Provide the [X, Y] coordinate of the cell's center where the given text is located.  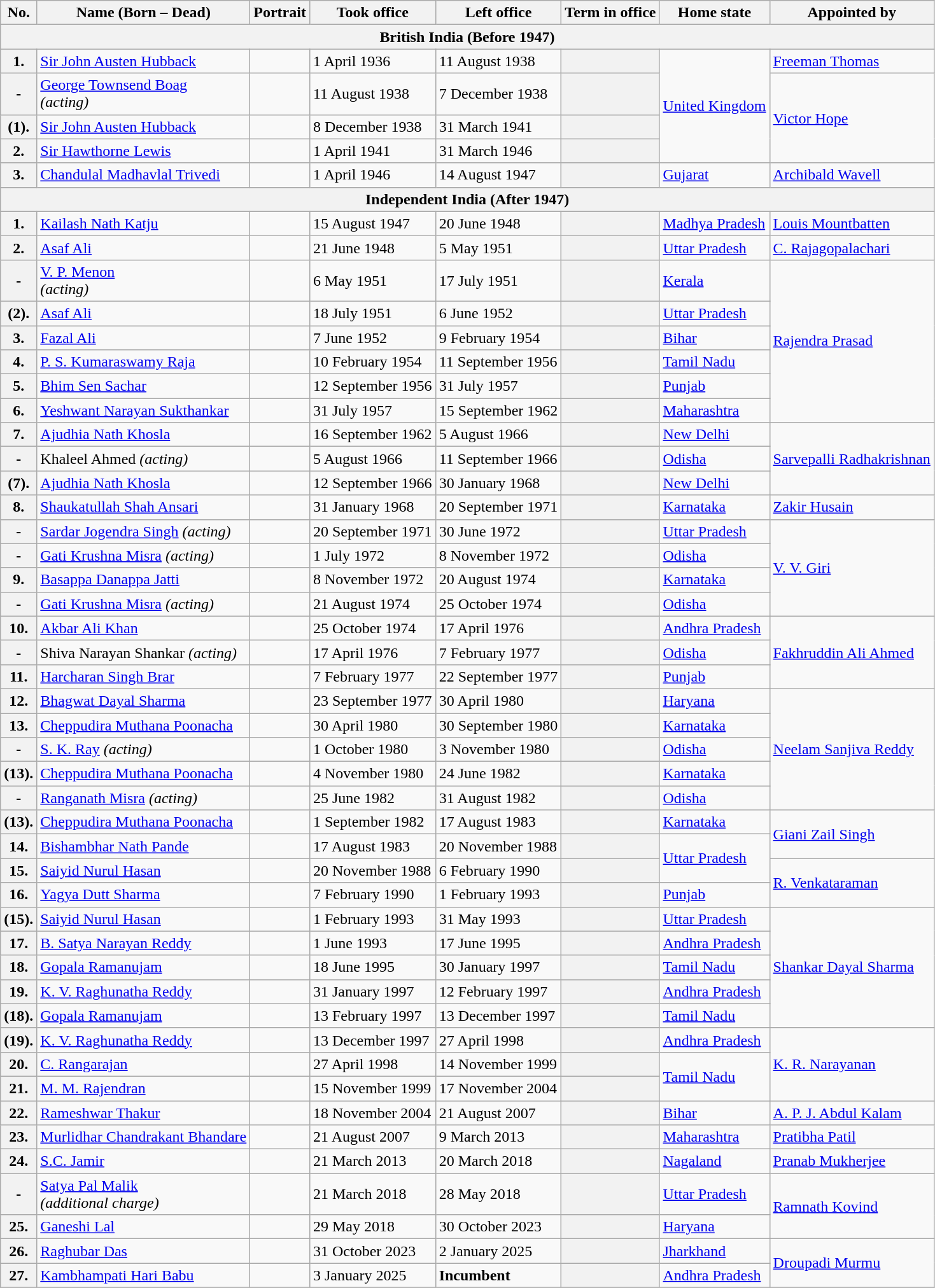
P. S. Kumaraswamy Raja [144, 362]
S. K. Ray (acting) [144, 750]
31 October 2023 [372, 1251]
1 April 1946 [372, 175]
1 April 1941 [372, 151]
20 August 1974 [498, 580]
7. [19, 435]
20 June 1948 [498, 223]
Ranganath Misra (acting) [144, 798]
31 August 1982 [498, 798]
8 December 1938 [372, 127]
14 August 1947 [498, 175]
21 June 1948 [372, 248]
1 April 1936 [372, 61]
30 June 1972 [498, 531]
23. [19, 1137]
(7). [19, 483]
Neelam Sanjiva Reddy [852, 749]
(1). [19, 127]
Freeman Thomas [852, 61]
31 March 1941 [498, 127]
17. [19, 943]
Khaleel Ahmed (acting) [144, 459]
30 January 1997 [498, 967]
V. P. Menon (acting) [144, 280]
5. [19, 386]
Kailash Nath Katju [144, 223]
18. [19, 967]
15 November 1999 [372, 1088]
Kerala [714, 280]
Bhagwat Dayal Sharma [144, 701]
11 September 1956 [498, 362]
21 March 2018 [372, 1194]
30 September 1980 [498, 725]
24 June 1982 [498, 774]
Rameshwar Thakur [144, 1113]
Archibald Wavell [852, 175]
Chandulal Madhavlal Trivedi [144, 175]
Giani Zail Singh [852, 834]
(2). [19, 313]
22. [19, 1113]
17 June 1995 [498, 943]
15 September 1962 [498, 410]
21 August 1974 [372, 604]
United Kingdom [714, 106]
4 November 1980 [372, 774]
A. P. J. Abdul Kalam [852, 1113]
15 August 1947 [372, 223]
(15). [19, 919]
Nagaland [714, 1161]
18 November 2004 [372, 1113]
Rajendra Prasad [852, 341]
Left office [498, 13]
12 September 1956 [372, 386]
21. [19, 1088]
1 July 1972 [372, 556]
Kambhampati Hari Babu [144, 1275]
Fazal Ali [144, 338]
Appointed by [852, 13]
26. [19, 1251]
C. Rangarajan [144, 1064]
3 January 2025 [372, 1275]
C. Rajagopalachari [852, 248]
22 September 1977 [498, 676]
14. [19, 846]
V. V. Giri [852, 568]
Shankar Dayal Sharma [852, 967]
Pratibha Patil [852, 1137]
Pranab Mukherjee [852, 1161]
Sarvepalli Radhakrishnan [852, 459]
23 September 1977 [372, 701]
No. [19, 13]
20 March 2018 [498, 1161]
16 September 1962 [372, 435]
18 July 1951 [372, 313]
Shiva Narayan Shankar (acting) [144, 652]
8. [19, 507]
19. [19, 991]
George Townsend Boag (acting) [144, 94]
30 January 1968 [498, 483]
Shaukatullah Shah Ansari [144, 507]
Louis Mountbatten [852, 223]
Independent India (After 1947) [467, 199]
10 February 1954 [372, 362]
24. [19, 1161]
6 February 1990 [498, 871]
15. [19, 871]
Raghubar Das [144, 1251]
Akbar Ali Khan [144, 628]
Madhya Pradesh [714, 223]
Bhim Sen Sachar [144, 386]
11 September 1966 [498, 459]
6. [19, 410]
29 May 2018 [372, 1227]
11. [19, 676]
M. M. Rajendran [144, 1088]
31 May 1993 [498, 919]
Harcharan Singh Brar [144, 676]
Portrait [280, 13]
6 May 1951 [372, 280]
28 May 2018 [498, 1194]
13 February 1997 [372, 1016]
25 June 1982 [372, 798]
31 January 1997 [372, 991]
S.C. Jamir [144, 1161]
Yagya Dutt Sharma [144, 895]
Sir Hawthorne Lewis [144, 151]
17 July 1951 [498, 280]
27. [19, 1275]
12 September 1966 [372, 483]
9 February 1954 [498, 338]
6 June 1952 [498, 313]
Took office [372, 13]
7 February 1990 [372, 895]
4. [19, 362]
K. R. Narayanan [852, 1064]
14 November 1999 [498, 1064]
31 March 1946 [498, 151]
17 November 2004 [498, 1088]
Ganeshi Lal [144, 1227]
Victor Hope [852, 118]
Name (Born – Dead) [144, 13]
Jharkhand [714, 1251]
1 October 1980 [372, 750]
Yeshwant Narayan Sukthankar [144, 410]
Fakhruddin Ali Ahmed [852, 652]
7 December 1938 [498, 94]
Murlidhar Chandrakant Bhandare [144, 1137]
21 March 2013 [372, 1161]
20. [19, 1064]
16. [19, 895]
Zakir Husain [852, 507]
Ramnath Kovind [852, 1207]
18 June 1995 [372, 967]
10. [19, 628]
7 June 1952 [372, 338]
(18). [19, 1016]
1 September 1982 [372, 822]
B. Satya Narayan Reddy [144, 943]
Satya Pal Malik (additional charge) [144, 1194]
British India (Before 1947) [467, 37]
2 January 2025 [498, 1251]
1 June 1993 [372, 943]
Gujarat [714, 175]
30 October 2023 [498, 1227]
Term in office [610, 13]
R. Venkataraman [852, 883]
Incumbent [498, 1275]
Sardar Jogendra Singh (acting) [144, 531]
12 February 1997 [498, 991]
3 November 1980 [498, 750]
12. [19, 701]
13. [19, 725]
Droupadi Murmu [852, 1263]
25. [19, 1227]
9 March 2013 [498, 1137]
5 May 1951 [498, 248]
Bishambhar Nath Pande [144, 846]
(19). [19, 1040]
Home state [714, 13]
9. [19, 580]
Basappa Danappa Jatti [144, 580]
31 January 1968 [372, 507]
